Output the [X, Y] coordinate of the center of the cell containing the given text.  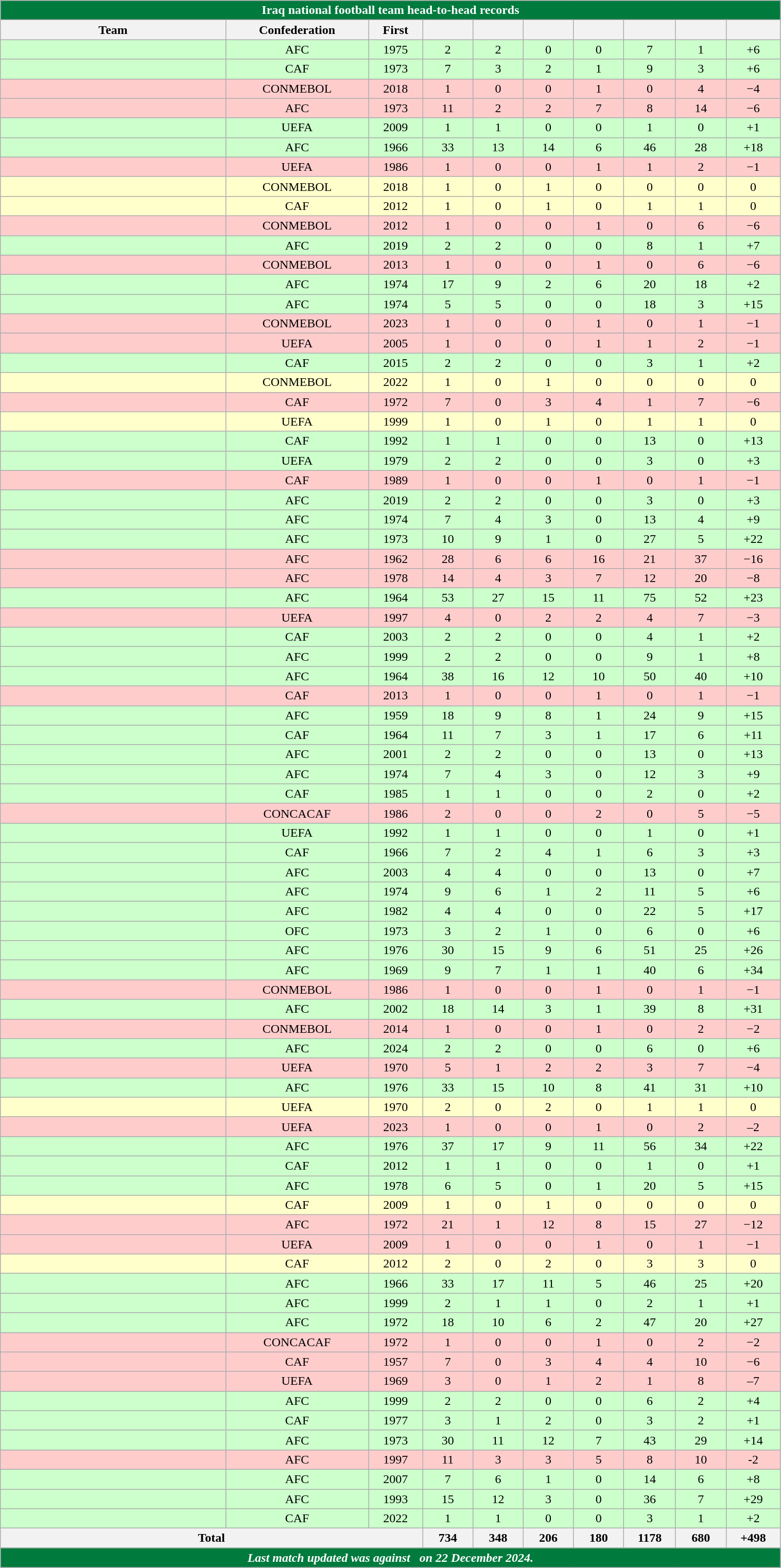
34 [701, 1146]
680 [701, 1538]
1985 [395, 794]
+20 [753, 1283]
−3 [753, 618]
+17 [753, 911]
2015 [395, 363]
OFC [297, 931]
Iraq national football team head-to-head records [390, 10]
Last match updated was against on 22 December 2024. [390, 1558]
Team [113, 30]
75 [650, 598]
Total [212, 1538]
1989 [395, 480]
Confederation [297, 30]
+14 [753, 1440]
+23 [753, 598]
24 [650, 715]
+4 [753, 1401]
−12 [753, 1225]
1959 [395, 715]
1979 [395, 461]
50 [650, 676]
180 [599, 1538]
1977 [395, 1420]
+29 [753, 1499]
2001 [395, 754]
348 [498, 1538]
2002 [395, 1009]
51 [650, 950]
53 [448, 598]
41 [650, 1087]
1178 [650, 1538]
22 [650, 911]
-2 [753, 1459]
−16 [753, 558]
1993 [395, 1499]
39 [650, 1009]
52 [701, 598]
+11 [753, 735]
+27 [753, 1323]
38 [448, 676]
–2 [753, 1126]
2005 [395, 343]
1975 [395, 49]
43 [650, 1440]
−5 [753, 813]
1957 [395, 1362]
206 [548, 1538]
56 [650, 1146]
29 [701, 1440]
47 [650, 1323]
−8 [753, 578]
+31 [753, 1009]
734 [448, 1538]
–7 [753, 1381]
+498 [753, 1538]
1962 [395, 558]
+26 [753, 950]
+18 [753, 147]
1982 [395, 911]
2007 [395, 1479]
2014 [395, 1029]
2024 [395, 1048]
36 [650, 1499]
31 [701, 1087]
+34 [753, 970]
First [395, 30]
